Extract the (X, Y) coordinate from the center of the cell holding the provided text.  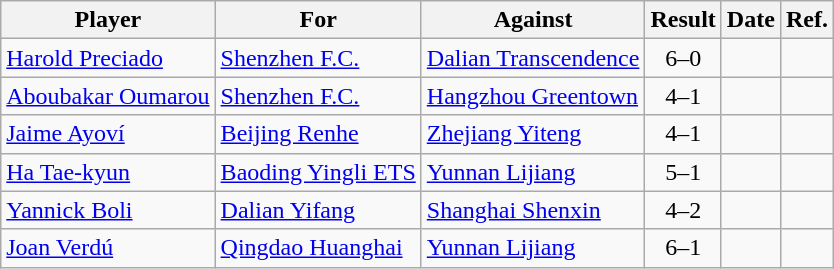
For (318, 20)
Result (683, 20)
Aboubakar Oumarou (108, 96)
Harold Preciado (108, 58)
Joan Verdú (108, 248)
Date (750, 20)
Zhejiang Yiteng (533, 134)
Jaime Ayoví (108, 134)
Dalian Yifang (318, 210)
Ref. (806, 20)
4–2 (683, 210)
Qingdao Huanghai (318, 248)
Shanghai Shenxin (533, 210)
Beijing Renhe (318, 134)
Yannick Boli (108, 210)
Player (108, 20)
Dalian Transcendence (533, 58)
Baoding Yingli ETS (318, 172)
Ha Tae-kyun (108, 172)
6–0 (683, 58)
6–1 (683, 248)
Hangzhou Greentown (533, 96)
Against (533, 20)
5–1 (683, 172)
